Return the (x, y) coordinate for the center point of the cell that contains the specified text.  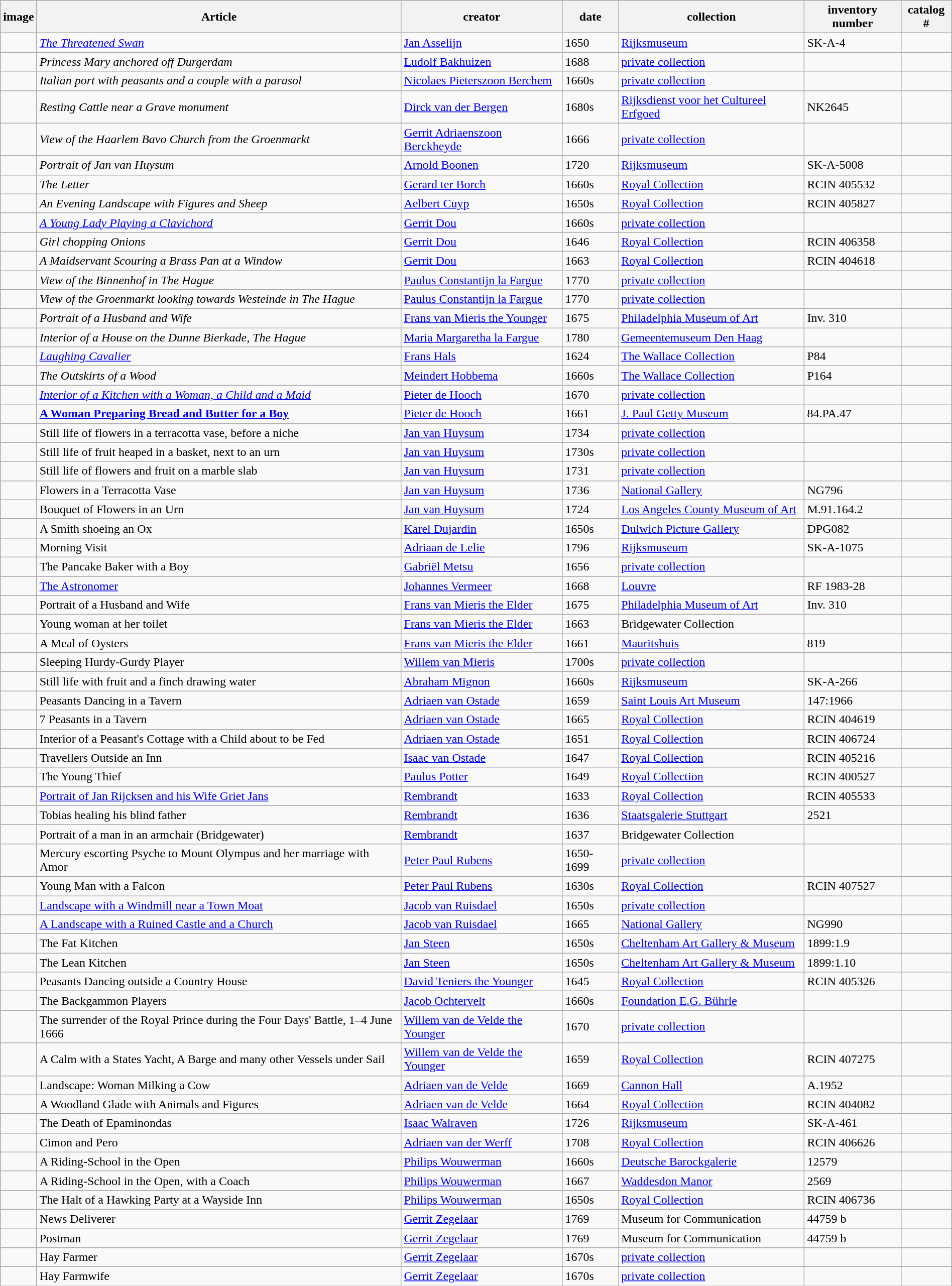
1899:1.9 (853, 944)
Johannes Vermeer (482, 586)
Arnold Boonen (482, 165)
2521 (853, 815)
Tobias healing his blind father (219, 815)
View of the Binnenhof in The Hague (219, 280)
View of the Groenmarkt looking towards Westeinde in The Hague (219, 299)
The surrender of the Royal Prince during the Four Days' Battle, 1–4 June 1666 (219, 1026)
NK2645 (853, 106)
Interior of a Peasant's Cottage with a Child about to be Fed (219, 739)
12579 (853, 1161)
View of the Haarlem Bavo Church from the Groenmarkt (219, 140)
Peasants Dancing outside a Country House (219, 982)
RCIN 404618 (853, 261)
1734 (590, 433)
1731 (590, 471)
1650-1699 (590, 860)
1899:1.10 (853, 963)
The Young Thief (219, 777)
Foundation E.G. Bührle (711, 1001)
RCIN 405532 (853, 184)
A Calm with a States Yacht, A Barge and many other Vessels under Sail (219, 1060)
image (19, 17)
1700s (590, 662)
1688 (590, 62)
collection (711, 17)
Italian port with peasants and a couple with a parasol (219, 81)
Young Man with a Falcon (219, 886)
1651 (590, 739)
Landscape: Woman Milking a Cow (219, 1085)
1720 (590, 165)
Aelbert Cuyp (482, 203)
1796 (590, 547)
The Astronomer (219, 586)
2569 (853, 1181)
A Riding-School in the Open (219, 1161)
RCIN 406626 (853, 1142)
1630s (590, 886)
147:1966 (853, 700)
Princess Mary anchored off Durgerdam (219, 62)
A Smith shoeing an Ox (219, 528)
Dulwich Picture Gallery (711, 528)
Abraham Mignon (482, 681)
Cimon and Pero (219, 1142)
Sleeping Hurdy-Gurdy Player (219, 662)
1656 (590, 566)
RCIN 404619 (853, 720)
Adriaen van der Werff (482, 1142)
RCIN 406358 (853, 242)
1680s (590, 106)
Frans van Mieris the Younger (482, 318)
Adriaan de Lelie (482, 547)
creator (482, 17)
Landscape with a Windmill near a Town Moat (219, 905)
1646 (590, 242)
catalog # (926, 17)
Louvre (711, 586)
Travellers Outside an Inn (219, 758)
RCIN 405216 (853, 758)
Paulus Potter (482, 777)
David Teniers the Younger (482, 982)
RCIN 407275 (853, 1060)
M.91.164.2 (853, 509)
RF 1983-28 (853, 586)
Still life of flowers in a terracotta vase, before a niche (219, 433)
Gabriël Metsu (482, 566)
Rijksdienst voor het Cultureel Erfgoed (711, 106)
84.PA.47 (853, 414)
SK-A-1075 (853, 547)
Portrait of Jan Rijcksen and his Wife Griet Jans (219, 796)
Los Angeles County Museum of Art (711, 509)
Gemeentemuseum Den Haag (711, 337)
Morning Visit (219, 547)
Article (219, 17)
SK-A-461 (853, 1123)
A Woodland Glade with Animals and Figures (219, 1104)
1624 (590, 357)
1708 (590, 1142)
The Death of Epaminondas (219, 1123)
Nicolaes Pieterszoon Berchem (482, 81)
The Pancake Baker with a Boy (219, 566)
RCIN 405533 (853, 796)
NG796 (853, 490)
News Deliverer (219, 1219)
Still life with fruit and a finch drawing water (219, 681)
A Woman Preparing Bread and Butter for a Boy (219, 414)
RCIN 406736 (853, 1200)
A Maidservant Scouring a Brass Pan at a Window (219, 261)
Mauritshuis (711, 643)
Bouquet of Flowers in an Urn (219, 509)
Karel Dujardin (482, 528)
J. Paul Getty Museum (711, 414)
1633 (590, 796)
Flowers in a Terracotta Vase (219, 490)
SK-A-5008 (853, 165)
Isaac van Ostade (482, 758)
Jan Asselijn (482, 43)
RCIN 405326 (853, 982)
1730s (590, 452)
SK-A-4 (853, 43)
Hay Farmer (219, 1257)
P84 (853, 357)
Young woman at her toilet (219, 624)
DPG082 (853, 528)
1666 (590, 140)
A.1952 (853, 1085)
1636 (590, 815)
The Halt of a Hawking Party at a Wayside Inn (219, 1200)
Interior of a House on the Dunne Bierkade, The Hague (219, 337)
inventory number (853, 17)
A Riding-School in the Open, with a Coach (219, 1181)
Ludolf Bakhuizen (482, 62)
An Evening Landscape with Figures and Sheep (219, 203)
Frans Hals (482, 357)
1647 (590, 758)
1726 (590, 1123)
NG990 (853, 924)
Cannon Hall (711, 1085)
Dirck van der Bergen (482, 106)
date (590, 17)
The Letter (219, 184)
RCIN 405827 (853, 203)
Still life of fruit heaped in a basket, next to an urn (219, 452)
Still life of flowers and fruit on a marble slab (219, 471)
RCIN 404082 (853, 1104)
1667 (590, 1181)
1669 (590, 1085)
Portrait of a man in an armchair (Bridgewater) (219, 834)
The Fat Kitchen (219, 944)
Gerard ter Borch (482, 184)
Gerrit Adriaenszoon Berckheyde (482, 140)
Postman (219, 1238)
P164 (853, 376)
1668 (590, 586)
Resting Cattle near a Grave monument (219, 106)
A Landscape with a Ruined Castle and a Church (219, 924)
RCIN 406724 (853, 739)
The Lean Kitchen (219, 963)
The Threatened Swan (219, 43)
Girl chopping Onions (219, 242)
RCIN 407527 (853, 886)
RCIN 400527 (853, 777)
1650 (590, 43)
SK-A-266 (853, 681)
Waddesdon Manor (711, 1181)
Meindert Hobbema (482, 376)
1649 (590, 777)
The Outskirts of a Wood (219, 376)
Portrait of Jan van Huysum (219, 165)
1637 (590, 834)
Saint Louis Art Museum (711, 700)
A Meal of Oysters (219, 643)
Hay Farmwife (219, 1276)
Willem van Mieris (482, 662)
819 (853, 643)
Isaac Walraven (482, 1123)
1664 (590, 1104)
Interior of a Kitchen with a Woman, a Child and a Maid (219, 395)
Jacob Ochtervelt (482, 1001)
Peasants Dancing in a Tavern (219, 700)
1736 (590, 490)
The Backgammon Players (219, 1001)
Laughing Cavalier (219, 357)
1724 (590, 509)
Mercury escorting Psyche to Mount Olympus and her marriage with Amor (219, 860)
1645 (590, 982)
Maria Margaretha la Fargue (482, 337)
1780 (590, 337)
Staatsgalerie Stuttgart (711, 815)
Deutsche Barockgalerie (711, 1161)
7 Peasants in a Tavern (219, 720)
A Young Lady Playing a Clavichord (219, 222)
